Identify which cell holds the provided text, then report its [x, y] central coordinate. 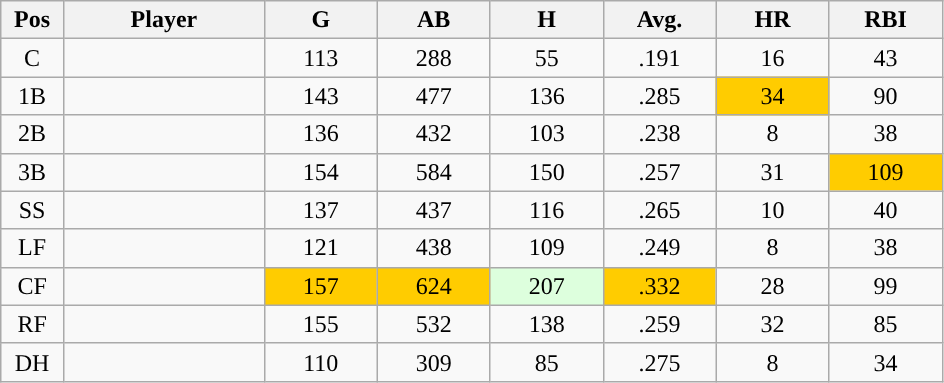
3B [32, 172]
99 [886, 286]
432 [434, 134]
CF [32, 286]
.259 [660, 324]
.191 [660, 58]
1B [32, 96]
137 [320, 210]
624 [434, 286]
Pos [32, 20]
.332 [660, 286]
143 [320, 96]
121 [320, 248]
HR [772, 20]
31 [772, 172]
43 [886, 58]
28 [772, 286]
477 [434, 96]
.249 [660, 248]
207 [546, 286]
G [320, 20]
LF [32, 248]
309 [434, 362]
H [546, 20]
.285 [660, 96]
113 [320, 58]
138 [546, 324]
532 [434, 324]
DH [32, 362]
16 [772, 58]
438 [434, 248]
RBI [886, 20]
584 [434, 172]
155 [320, 324]
AB [434, 20]
.238 [660, 134]
90 [886, 96]
437 [434, 210]
157 [320, 286]
40 [886, 210]
110 [320, 362]
154 [320, 172]
288 [434, 58]
C [32, 58]
SS [32, 210]
10 [772, 210]
103 [546, 134]
.275 [660, 362]
.265 [660, 210]
116 [546, 210]
RF [32, 324]
Player [164, 20]
150 [546, 172]
2B [32, 134]
55 [546, 58]
32 [772, 324]
Avg. [660, 20]
.257 [660, 172]
